Pinpoint the cell where the given text exists, returning its (X, Y) midpoint coordinate. 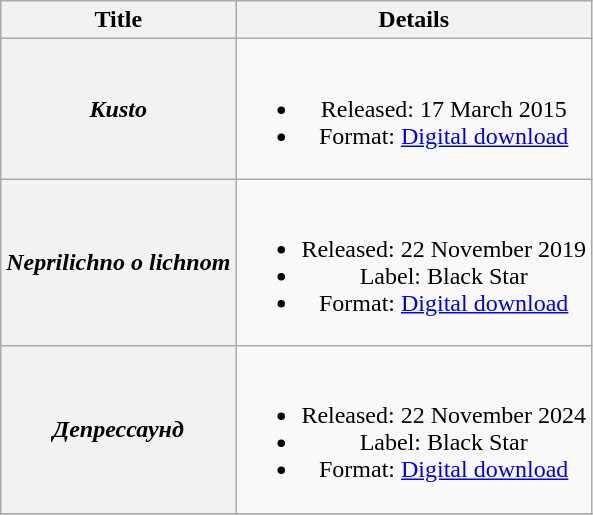
Title (118, 20)
Released: 22 November 2024Label: Black StarFormat: Digital download (414, 430)
Kusto (118, 109)
Released: 17 March 2015Format: Digital download (414, 109)
Details (414, 20)
Neprilichno o lichnom (118, 262)
Депрессаунд (118, 430)
Released: 22 November 2019Label: Black StarFormat: Digital download (414, 262)
